Return (x, y) of the center of cell containing provided text 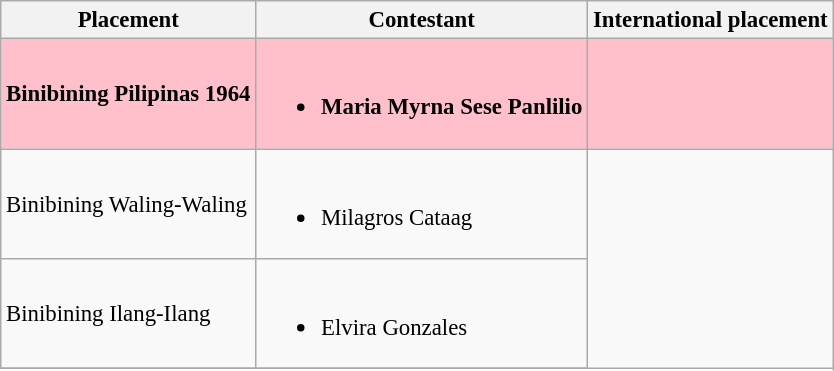
International placement (710, 20)
Binibining Waling-Waling (128, 204)
Contestant (422, 20)
Milagros Cataag (422, 204)
Placement (128, 20)
Binibining Ilang-Ilang (128, 314)
Elvira Gonzales (422, 314)
Binibining Pilipinas 1964 (128, 94)
Maria Myrna Sese Panlilio (422, 94)
